Capture the cell that displays the provided text and extract its (X, Y) central coordinate. 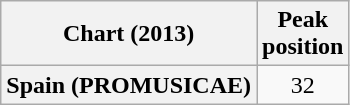
Chart (2013) (129, 34)
Spain (PROMUSICAE) (129, 85)
Peakposition (303, 34)
32 (303, 85)
